Capture the cell that displays the provided text and extract its [x, y] central coordinate. 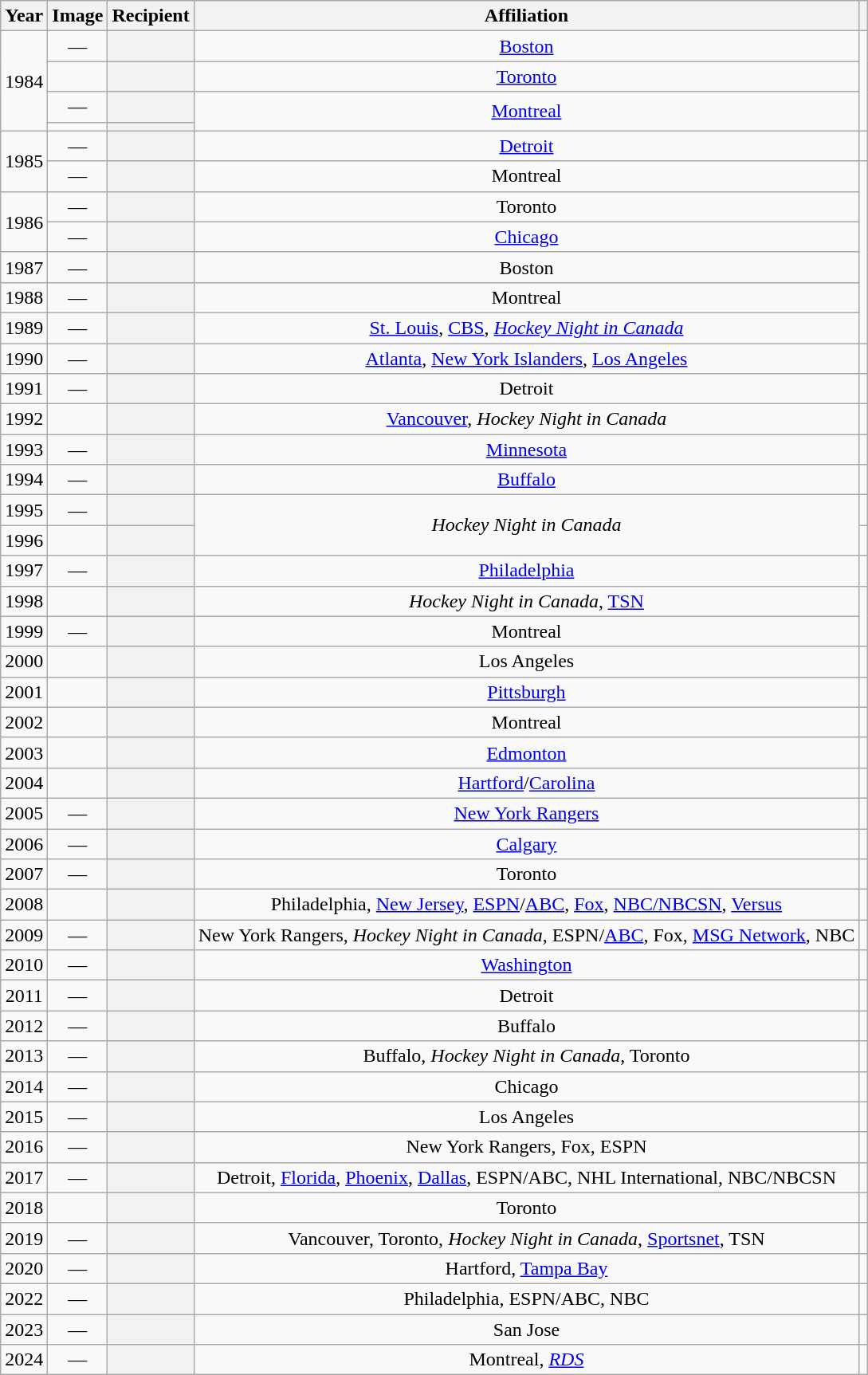
1988 [24, 297]
2013 [24, 1056]
2022 [24, 1298]
2005 [24, 813]
1998 [24, 601]
Vancouver, Hockey Night in Canada [526, 419]
Calgary [526, 844]
Affiliation [526, 16]
2018 [24, 1208]
1984 [24, 81]
1995 [24, 510]
2016 [24, 1147]
Hockey Night in Canada [526, 525]
2000 [24, 662]
2004 [24, 783]
Washington [526, 965]
2024 [24, 1360]
2014 [24, 1086]
2009 [24, 935]
Pittsburgh [526, 692]
2011 [24, 996]
New York Rangers, Hockey Night in Canada, ESPN/ABC, Fox, MSG Network, NBC [526, 935]
1987 [24, 267]
Montreal, RDS [526, 1360]
2002 [24, 722]
1991 [24, 389]
1994 [24, 480]
Vancouver, Toronto, Hockey Night in Canada, Sportsnet, TSN [526, 1238]
1997 [24, 571]
Hockey Night in Canada, TSN [526, 601]
Philadelphia, ESPN/ABC, NBC [526, 1298]
Minnesota [526, 450]
1985 [24, 161]
1986 [24, 222]
2001 [24, 692]
2010 [24, 965]
1993 [24, 450]
2008 [24, 905]
1992 [24, 419]
2006 [24, 844]
2019 [24, 1238]
2012 [24, 1026]
1990 [24, 358]
Philadelphia, New Jersey, ESPN/ABC, Fox, NBC/NBCSN, Versus [526, 905]
Hartford/Carolina [526, 783]
Edmonton [526, 752]
2023 [24, 1329]
2017 [24, 1177]
2007 [24, 874]
Atlanta, New York Islanders, Los Angeles [526, 358]
New York Rangers [526, 813]
1989 [24, 328]
1999 [24, 631]
Recipient [151, 16]
New York Rangers, Fox, ESPN [526, 1147]
Detroit, Florida, Phoenix, Dallas, ESPN/ABC, NHL International, NBC/NBCSN [526, 1177]
1996 [24, 540]
Buffalo, Hockey Night in Canada, Toronto [526, 1056]
Year [24, 16]
Hartford, Tampa Bay [526, 1268]
San Jose [526, 1329]
2003 [24, 752]
Image [78, 16]
St. Louis, CBS, Hockey Night in Canada [526, 328]
2015 [24, 1117]
Philadelphia [526, 571]
2020 [24, 1268]
